Detect which cell encompasses the target text, then output its (x, y) center coordinate. 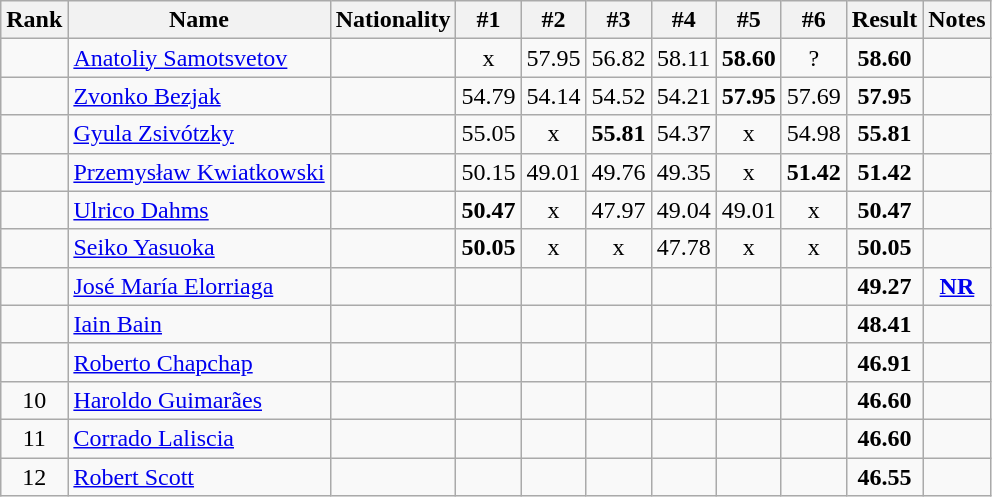
54.21 (684, 96)
Haroldo Guimarães (199, 400)
Notes (957, 20)
46.91 (884, 362)
Rank (34, 20)
#6 (814, 20)
55.05 (488, 134)
54.98 (814, 134)
Anatoliy Samotsvetov (199, 58)
#2 (554, 20)
Gyula Zsivótzky (199, 134)
Seiko Yasuoka (199, 248)
54.52 (618, 96)
NR (957, 286)
#1 (488, 20)
Result (884, 20)
46.55 (884, 477)
? (814, 58)
Zvonko Bezjak (199, 96)
54.14 (554, 96)
57.69 (814, 96)
54.37 (684, 134)
49.04 (684, 210)
Ulrico Dahms (199, 210)
Przemysław Kwiatkowski (199, 172)
56.82 (618, 58)
50.15 (488, 172)
Roberto Chapchap (199, 362)
49.35 (684, 172)
#5 (748, 20)
Robert Scott (199, 477)
Iain Bain (199, 324)
Corrado Laliscia (199, 438)
48.41 (884, 324)
47.97 (618, 210)
#4 (684, 20)
#3 (618, 20)
54.79 (488, 96)
Nationality (393, 20)
47.78 (684, 248)
49.76 (618, 172)
11 (34, 438)
Name (199, 20)
58.11 (684, 58)
49.27 (884, 286)
José María Elorriaga (199, 286)
12 (34, 477)
10 (34, 400)
